From the cell containing the given text, extract its center point as (x, y) coordinate. 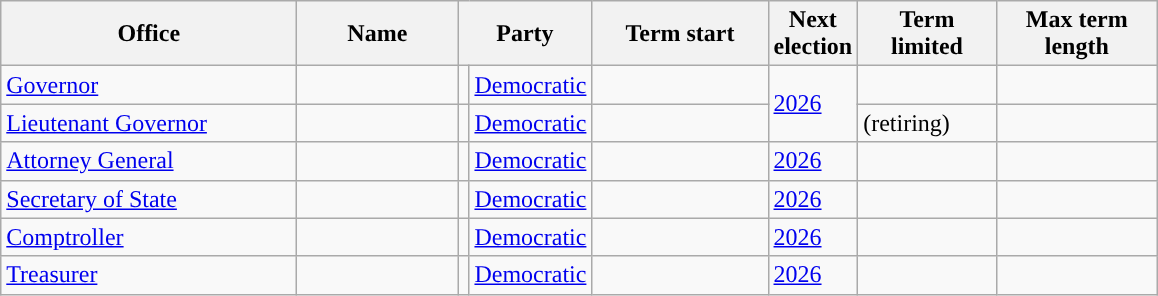
Party (525, 34)
Max term length (1076, 34)
Term start (680, 34)
Name (378, 34)
Office (149, 34)
Lieutenant Governor (149, 123)
Treasurer (149, 275)
Term limited (928, 34)
Next election (813, 34)
Governor (149, 85)
Attorney General (149, 161)
Comptroller (149, 237)
(retiring) (928, 123)
Secretary of State (149, 199)
